Detect which cell encompasses the target text, then output its [X, Y] center coordinate. 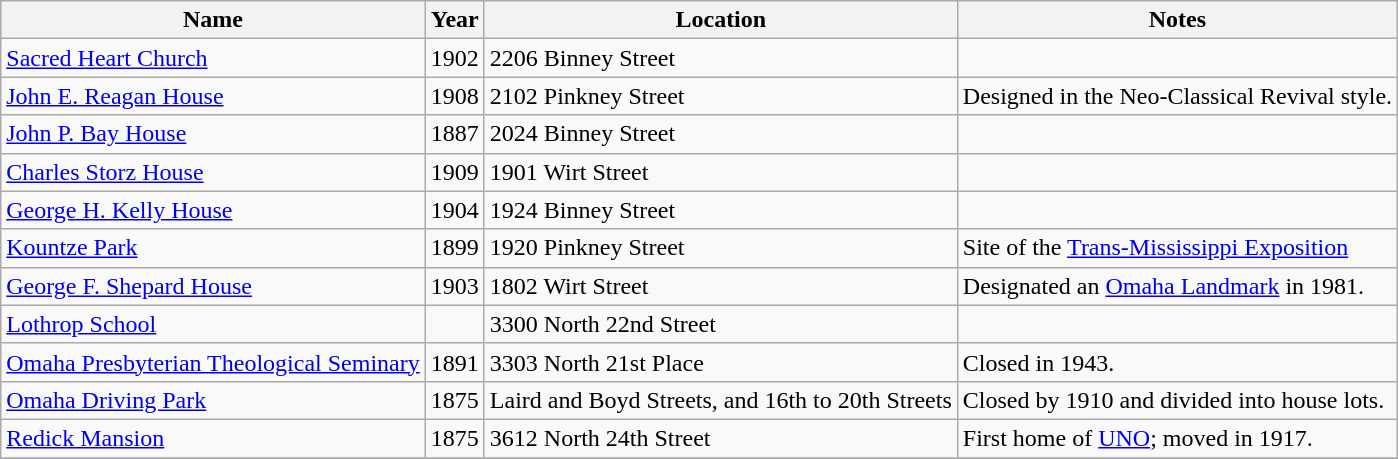
1924 Binney Street [720, 210]
Designated an Omaha Landmark in 1981. [1177, 286]
Laird and Boyd Streets, and 16th to 20th Streets [720, 400]
Location [720, 20]
Redick Mansion [213, 438]
Designed in the Neo‐Classical Revival style. [1177, 96]
First home of UNO; moved in 1917. [1177, 438]
Omaha Driving Park [213, 400]
2102 Pinkney Street [720, 96]
Lothrop School [213, 324]
1891 [454, 362]
Notes [1177, 20]
3300 North 22nd Street [720, 324]
1901 Wirt Street [720, 172]
2206 Binney Street [720, 58]
Name [213, 20]
1903 [454, 286]
1802 Wirt Street [720, 286]
3612 North 24th Street [720, 438]
Site of the Trans-Mississippi Exposition [1177, 248]
1920 Pinkney Street [720, 248]
Charles Storz House [213, 172]
1899 [454, 248]
Closed in 1943. [1177, 362]
3303 North 21st Place [720, 362]
George H. Kelly House [213, 210]
John E. Reagan House [213, 96]
1902 [454, 58]
Kountze Park [213, 248]
George F. Shepard House [213, 286]
Closed by 1910 and divided into house lots. [1177, 400]
1887 [454, 134]
2024 Binney Street [720, 134]
John P. Bay House [213, 134]
Year [454, 20]
1904 [454, 210]
Sacred Heart Church [213, 58]
1908 [454, 96]
Omaha Presbyterian Theological Seminary [213, 362]
1909 [454, 172]
